Detect which cell encompasses the target text, then output its (x, y) center coordinate. 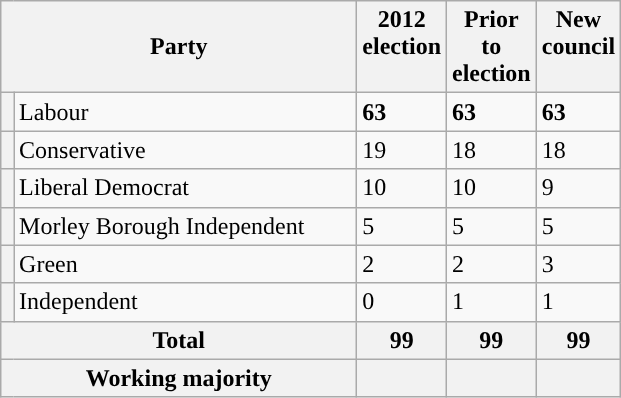
New council (578, 47)
9 (578, 188)
19 (402, 150)
Total (179, 340)
Green (186, 264)
Conservative (186, 150)
Prior to election (492, 47)
Labour (186, 112)
Liberal Democrat (186, 188)
Morley Borough Independent (186, 226)
0 (402, 302)
Working majority (179, 378)
Party (179, 47)
3 (578, 264)
2012 election (402, 47)
Independent (186, 302)
